Identify which cell holds the provided text, then report its (X, Y) central coordinate. 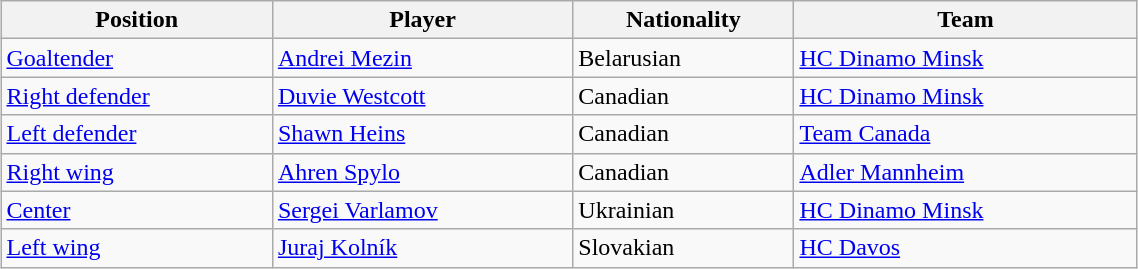
Sergei Varlamov (422, 210)
Slovakian (684, 248)
Ahren Spylo (422, 172)
Team (966, 20)
Duvie Westcott (422, 96)
Shawn Heins (422, 134)
Ukrainian (684, 210)
Right wing (136, 172)
Center (136, 210)
HC Davos (966, 248)
Juraj Kolník (422, 248)
Belarusian (684, 58)
Adler Mannheim (966, 172)
Goaltender (136, 58)
Left wing (136, 248)
Nationality (684, 20)
Player (422, 20)
Team Canada (966, 134)
Andrei Mezin (422, 58)
Right defender (136, 96)
Position (136, 20)
Left defender (136, 134)
